Pinpoint the cell where the given text exists, returning its [X, Y] midpoint coordinate. 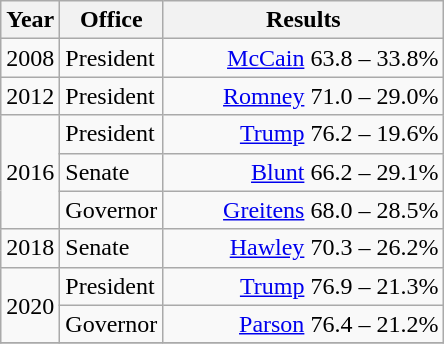
Romney 71.0 – 29.0% [304, 96]
McCain 63.8 – 33.8% [304, 58]
2020 [30, 305]
Trump 76.2 – 19.6% [304, 134]
Results [304, 20]
2018 [30, 248]
Office [112, 20]
Hawley 70.3 – 26.2% [304, 248]
Year [30, 20]
Trump 76.9 – 21.3% [304, 286]
Blunt 66.2 – 29.1% [304, 172]
Parson 76.4 – 21.2% [304, 324]
Greitens 68.0 – 28.5% [304, 210]
2016 [30, 172]
2008 [30, 58]
2012 [30, 96]
